Detect which cell encompasses the target text, then output its (X, Y) center coordinate. 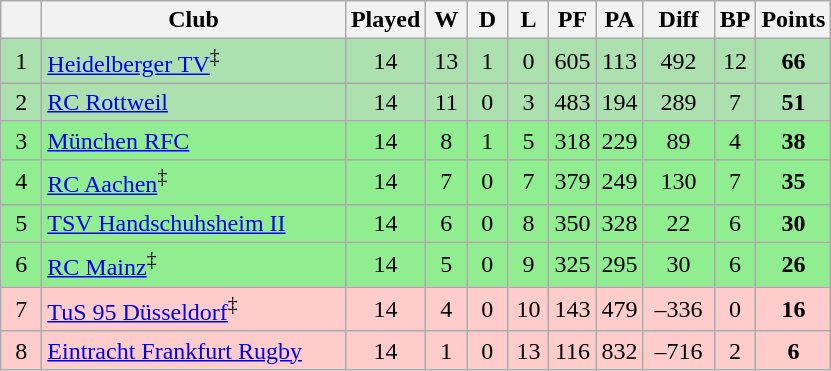
89 (678, 140)
RC Mainz‡ (194, 264)
38 (794, 140)
318 (572, 140)
16 (794, 310)
RC Rottweil (194, 102)
Heidelberger TV‡ (194, 62)
35 (794, 182)
66 (794, 62)
Played (385, 20)
26 (794, 264)
Club (194, 20)
350 (572, 223)
194 (620, 102)
143 (572, 310)
München RFC (194, 140)
51 (794, 102)
–336 (678, 310)
483 (572, 102)
113 (620, 62)
PF (572, 20)
229 (620, 140)
BP (735, 20)
Diff (678, 20)
12 (735, 62)
Points (794, 20)
116 (572, 350)
9 (528, 264)
W (446, 20)
22 (678, 223)
TuS 95 Düsseldorf‡ (194, 310)
PA (620, 20)
289 (678, 102)
295 (620, 264)
–716 (678, 350)
L (528, 20)
832 (620, 350)
10 (528, 310)
Eintracht Frankfurt Rugby (194, 350)
379 (572, 182)
RC Aachen‡ (194, 182)
328 (620, 223)
11 (446, 102)
249 (620, 182)
479 (620, 310)
D (488, 20)
TSV Handschuhsheim II (194, 223)
130 (678, 182)
492 (678, 62)
605 (572, 62)
325 (572, 264)
